Search for the cell housing the specified text and yield its (x, y) center coordinate. 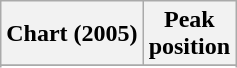
Chart (2005) (72, 34)
Peakposition (189, 34)
